Scan for the cell matching the given text and deliver its [X, Y] coordinate at center. 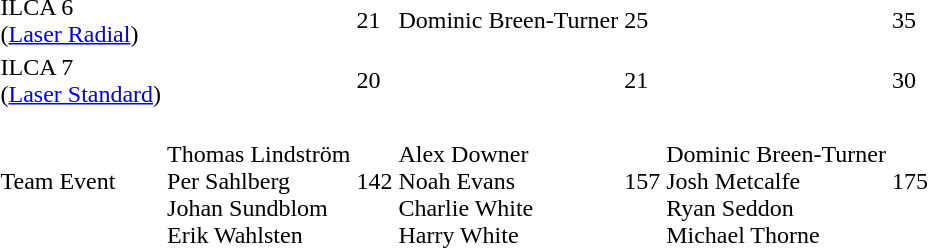
20 [374, 80]
21 [642, 80]
